Output the (x, y) coordinate of the center of the cell containing the given text.  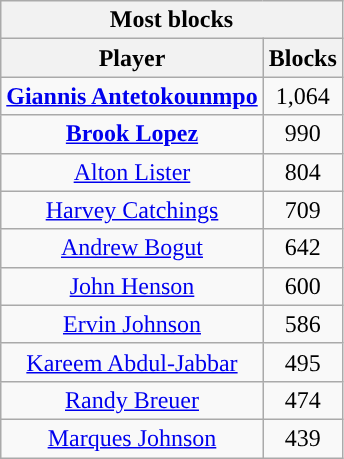
Ervin Johnson (132, 324)
474 (302, 400)
Harvey Catchings (132, 210)
709 (302, 210)
Randy Breuer (132, 400)
John Henson (132, 286)
Player (132, 58)
Andrew Bogut (132, 248)
Kareem Abdul-Jabbar (132, 362)
600 (302, 286)
495 (302, 362)
586 (302, 324)
Blocks (302, 58)
Alton Lister (132, 172)
1,064 (302, 96)
Brook Lopez (132, 134)
642 (302, 248)
Giannis Antetokounmpo (132, 96)
804 (302, 172)
Most blocks (172, 20)
990 (302, 134)
439 (302, 438)
Marques Johnson (132, 438)
